Scan for the cell matching the given text and deliver its (X, Y) coordinate at center. 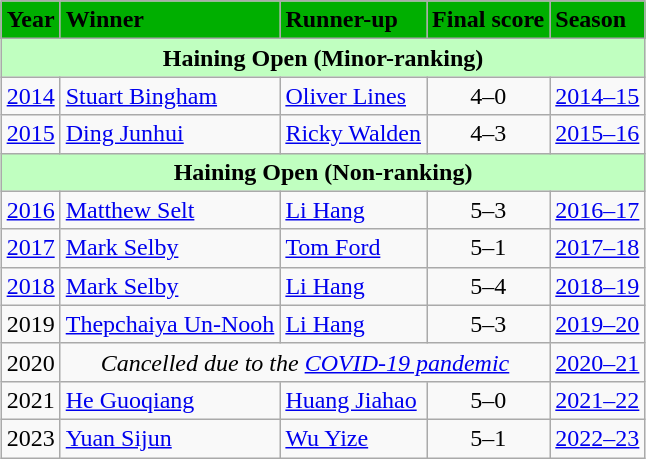
Cancelled due to the COVID-19 pandemic (305, 362)
Wu Yize (354, 438)
2018 (30, 286)
2022–23 (598, 438)
Ricky Walden (354, 134)
2016 (30, 210)
2017–18 (598, 248)
2015 (30, 134)
Haining Open (Non-ranking) (323, 172)
5–0 (488, 400)
Thepchaiya Un-Nooh (170, 324)
2015–16 (598, 134)
2020 (30, 362)
Winner (170, 20)
4–3 (488, 134)
2014–15 (598, 96)
2020–21 (598, 362)
Matthew Selt (170, 210)
Stuart Bingham (170, 96)
4–0 (488, 96)
Ding Junhui (170, 134)
2017 (30, 248)
2019 (30, 324)
2021–22 (598, 400)
Runner-up (354, 20)
2014 (30, 96)
Final score (488, 20)
2021 (30, 400)
2019–20 (598, 324)
Yuan Sijun (170, 438)
He Guoqiang (170, 400)
Season (598, 20)
Tom Ford (354, 248)
Huang Jiahao (354, 400)
5–4 (488, 286)
2016–17 (598, 210)
2018–19 (598, 286)
2023 (30, 438)
Year (30, 20)
Oliver Lines (354, 96)
Haining Open (Minor-ranking) (323, 58)
